Provide the [x, y] coordinate of the cell's center where the given text is located.  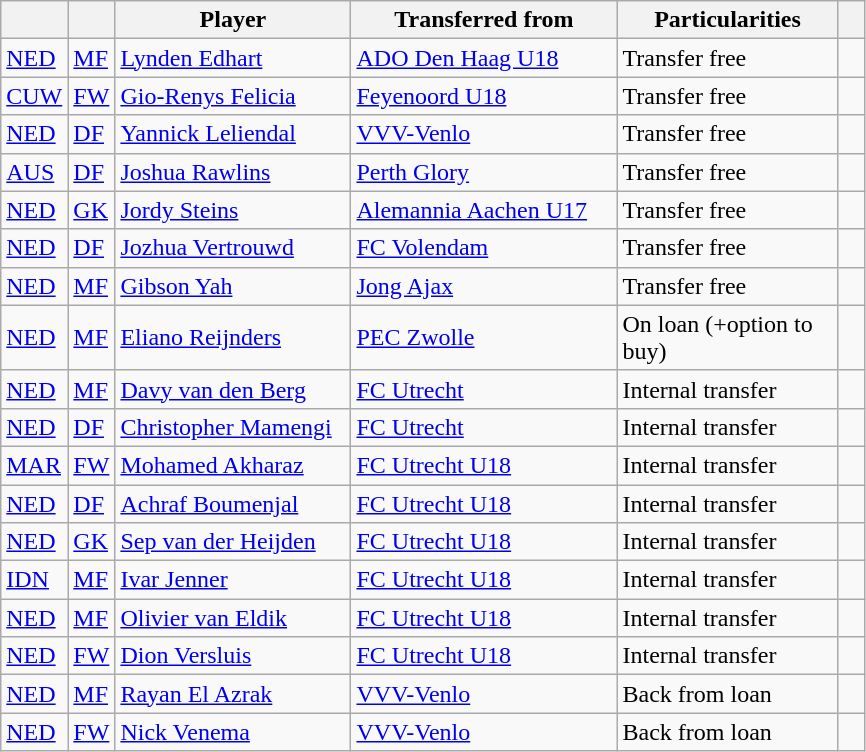
Davy van den Berg [233, 389]
Jong Ajax [484, 286]
Nick Venema [233, 732]
On loan (+option to buy) [728, 338]
PEC Zwolle [484, 338]
Eliano Reijnders [233, 338]
Sep van der Heijden [233, 542]
Particularities [728, 20]
Player [233, 20]
AUS [34, 172]
Rayan El Azrak [233, 694]
Christopher Mamengi [233, 427]
Gibson Yah [233, 286]
Dion Versluis [233, 656]
Olivier van Eldik [233, 618]
MAR [34, 465]
Jordy Steins [233, 210]
Joshua Rawlins [233, 172]
Alemannia Aachen U17 [484, 210]
Jozhua Vertrouwd [233, 248]
IDN [34, 580]
Ivar Jenner [233, 580]
CUW [34, 96]
Mohamed Akharaz [233, 465]
Feyenoord U18 [484, 96]
FC Volendam [484, 248]
Perth Glory [484, 172]
Gio-Renys Felicia [233, 96]
Achraf Boumenjal [233, 503]
Yannick Leliendal [233, 134]
Transferred from [484, 20]
Lynden Edhart [233, 58]
ADO Den Haag U18 [484, 58]
